Detect which cell encompasses the target text, then output its [x, y] center coordinate. 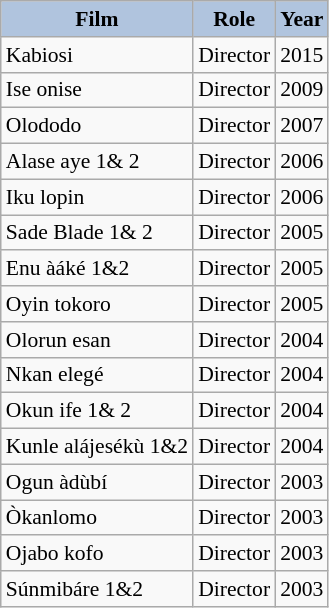
Okun ife 1& 2 [97, 411]
Kabiosi [97, 55]
Kunle alájesékù 1&2 [97, 447]
2007 [302, 126]
Ise onise [97, 90]
Iku lopin [97, 197]
2009 [302, 90]
Enu àáké 1&2 [97, 269]
Sade Blade 1& 2 [97, 233]
Ojabo kofo [97, 554]
Alase aye 1& 2 [97, 162]
Nkan elegé [97, 375]
Year [302, 19]
Role [234, 19]
Olododo [97, 126]
Ogun àdùbí [97, 482]
Oyin tokoro [97, 304]
Olorun esan [97, 340]
2015 [302, 55]
Súnmibáre 1&2 [97, 589]
Film [97, 19]
Òkanlomo [97, 518]
